From the cell containing the given text, extract its center point as (x, y) coordinate. 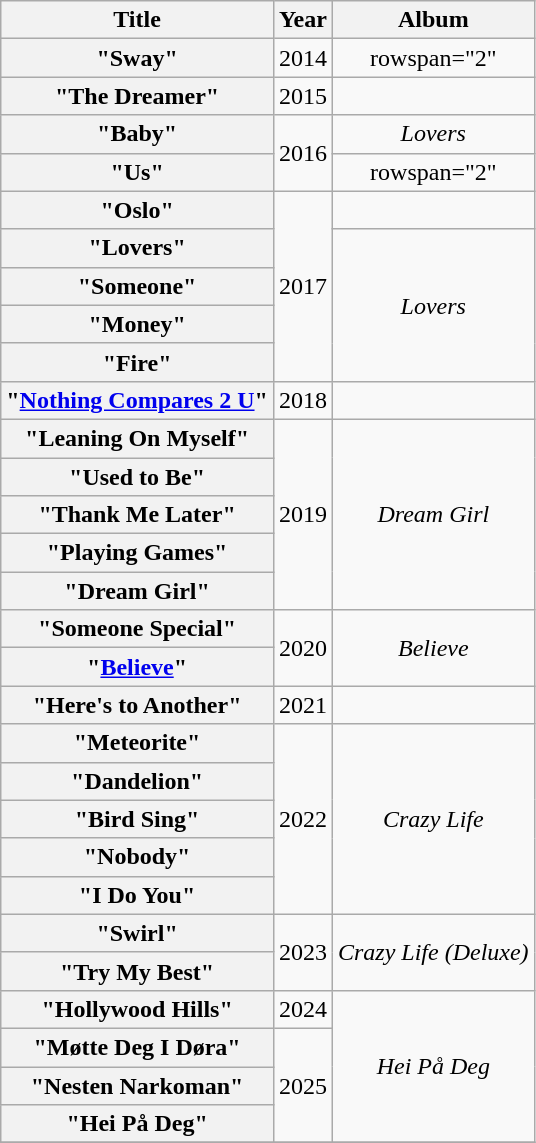
2021 (302, 705)
Believe (433, 648)
2018 (302, 400)
2025 (302, 1085)
2016 (302, 153)
"Here's to Another" (138, 705)
"Nobody" (138, 857)
"Møtte Deg I Døra" (138, 1047)
"Believe" (138, 667)
"Someone Special" (138, 629)
"Swirl" (138, 933)
2014 (302, 58)
"Dream Girl" (138, 591)
"Us" (138, 172)
2023 (302, 952)
"Hei På Deg" (138, 1124)
"Nesten Narkoman" (138, 1085)
"Bird Sing" (138, 819)
"Oslo" (138, 210)
2017 (302, 286)
"Playing Games" (138, 553)
2022 (302, 819)
"Money" (138, 324)
"Lovers" (138, 248)
"Used to Be" (138, 477)
"Thank Me Later" (138, 515)
2015 (302, 96)
"Baby" (138, 134)
Dream Girl (433, 514)
Year (302, 20)
Hei På Deg (433, 1066)
Album (433, 20)
Crazy Life (Deluxe) (433, 952)
Title (138, 20)
"Nothing Compares 2 U" (138, 400)
"Leaning On Myself" (138, 438)
"Dandelion" (138, 781)
2024 (302, 1009)
"Sway" (138, 58)
"Meteorite" (138, 743)
"Someone" (138, 286)
"Hollywood Hills" (138, 1009)
"The Dreamer" (138, 96)
"Fire" (138, 362)
2019 (302, 514)
2020 (302, 648)
"I Do You" (138, 895)
"Try My Best" (138, 971)
Crazy Life (433, 819)
